Search for the cell housing the specified text and yield its [x, y] center coordinate. 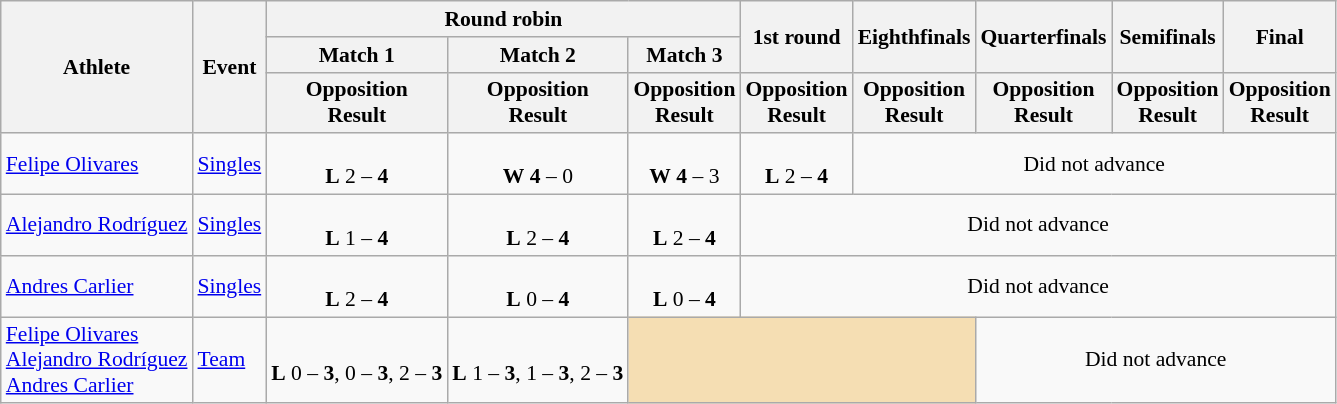
Final [1280, 36]
L 0 – 3, 0 – 3, 2 – 3 [356, 360]
Match 3 [684, 55]
L 1 – 4 [356, 226]
Athlete [97, 67]
Event [230, 67]
Quarterfinals [1043, 36]
Team [230, 360]
Andres Carlier [97, 286]
L 1 – 3, 1 – 3, 2 – 3 [538, 360]
Round robin [503, 19]
Alejandro Rodríguez [97, 226]
Match 1 [356, 55]
W 4 – 0 [538, 164]
Felipe OlivaresAlejandro RodríguezAndres Carlier [97, 360]
Felipe Olivares [97, 164]
Semifinals [1168, 36]
Match 2 [538, 55]
Eighthfinals [914, 36]
1st round [796, 36]
W 4 – 3 [684, 164]
